For the text-containing cell, return its midpoint in (x, y) coordinate format. 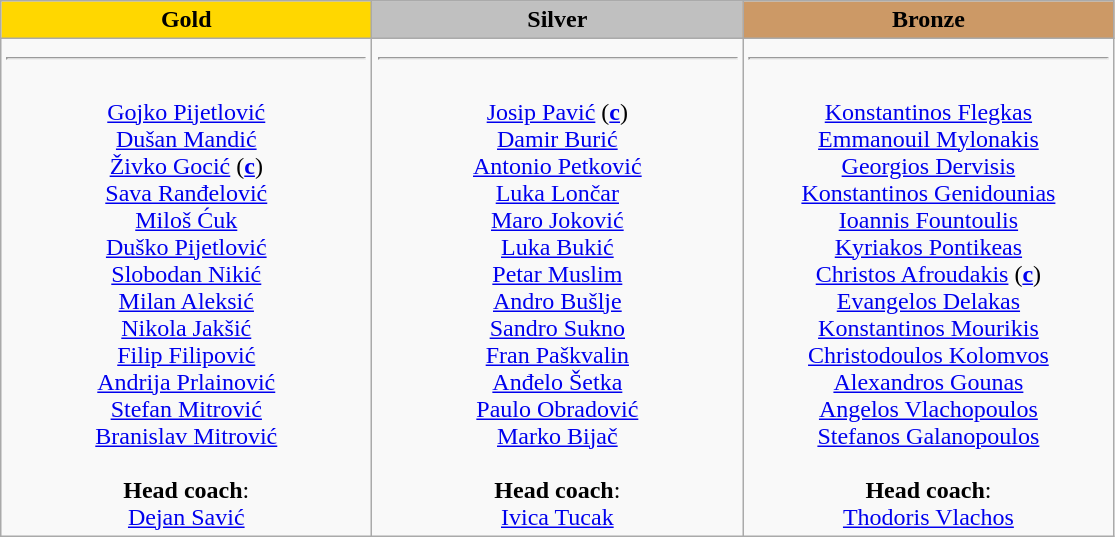
Gold (186, 20)
Silver (558, 20)
Bronze (928, 20)
